Capture the cell that displays the provided text and extract its [x, y] central coordinate. 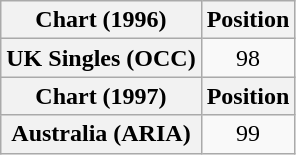
Australia (ARIA) [101, 134]
UK Singles (OCC) [101, 58]
Chart (1997) [101, 96]
98 [248, 58]
Chart (1996) [101, 20]
99 [248, 134]
